Scan for the cell matching the given text and deliver its (X, Y) coordinate at center. 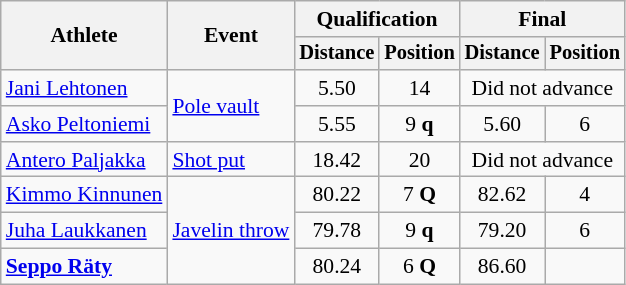
Juha Laukkanen (84, 231)
5.60 (502, 124)
Asko Peltoniemi (84, 124)
80.24 (336, 267)
6 Q (419, 267)
Javelin throw (230, 230)
Jani Lehtonen (84, 88)
82.62 (502, 195)
18.42 (336, 160)
Final (542, 19)
Event (230, 36)
20 (419, 160)
80.22 (336, 195)
5.50 (336, 88)
Qualification (376, 19)
Athlete (84, 36)
79.20 (502, 231)
7 Q (419, 195)
Kimmo Kinnunen (84, 195)
Antero Paljakka (84, 160)
5.55 (336, 124)
4 (585, 195)
Seppo Räty (84, 267)
14 (419, 88)
Pole vault (230, 106)
Shot put (230, 160)
86.60 (502, 267)
79.78 (336, 231)
